Identify which cell holds the provided text, then report its [X, Y] central coordinate. 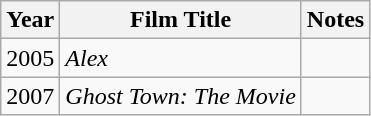
2007 [30, 96]
2005 [30, 58]
Year [30, 20]
Alex [181, 58]
Film Title [181, 20]
Notes [335, 20]
Ghost Town: The Movie [181, 96]
